Scan for the cell matching the given text and deliver its (X, Y) coordinate at center. 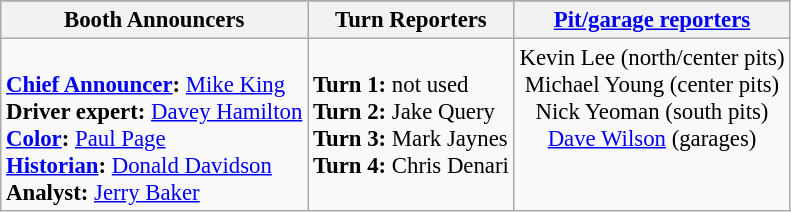
Kevin Lee (north/center pits)Michael Young (center pits)Nick Yeoman (south pits)Dave Wilson (garages) (652, 126)
Chief Announcer: Mike King Driver expert: Davey Hamilton Color: Paul Page Historian: Donald Davidson Analyst: Jerry Baker (154, 126)
Turn Reporters (412, 20)
Booth Announcers (154, 20)
Pit/garage reporters (652, 20)
Turn 1: not used Turn 2: Jake Query Turn 3: Mark Jaynes Turn 4: Chris Denari (412, 126)
